Provide the (x, y) coordinate of the cell's center where the given text is located.  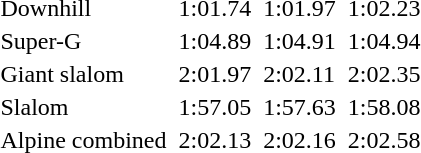
1:57.63 (300, 107)
2:02.11 (300, 74)
1:57.05 (215, 107)
1:04.91 (300, 41)
2:01.97 (215, 74)
1:04.89 (215, 41)
